From the cell containing the given text, extract its center point as [x, y] coordinate. 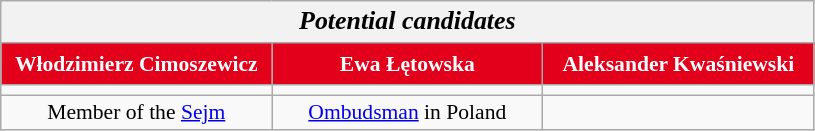
Ombudsman in Poland [408, 113]
Potential candidates [408, 22]
Ewa Łętowska [408, 64]
Member of the Sejm [136, 113]
Aleksander Kwaśniewski [678, 64]
Włodzimierz Cimoszewicz [136, 64]
